For the text-containing cell, return its midpoint in [X, Y] coordinate format. 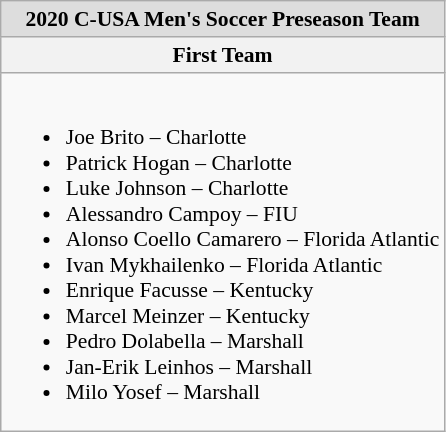
2020 C-USA Men's Soccer Preseason Team [223, 19]
First Team [223, 55]
